Scan for the cell matching the given text and deliver its [x, y] coordinate at center. 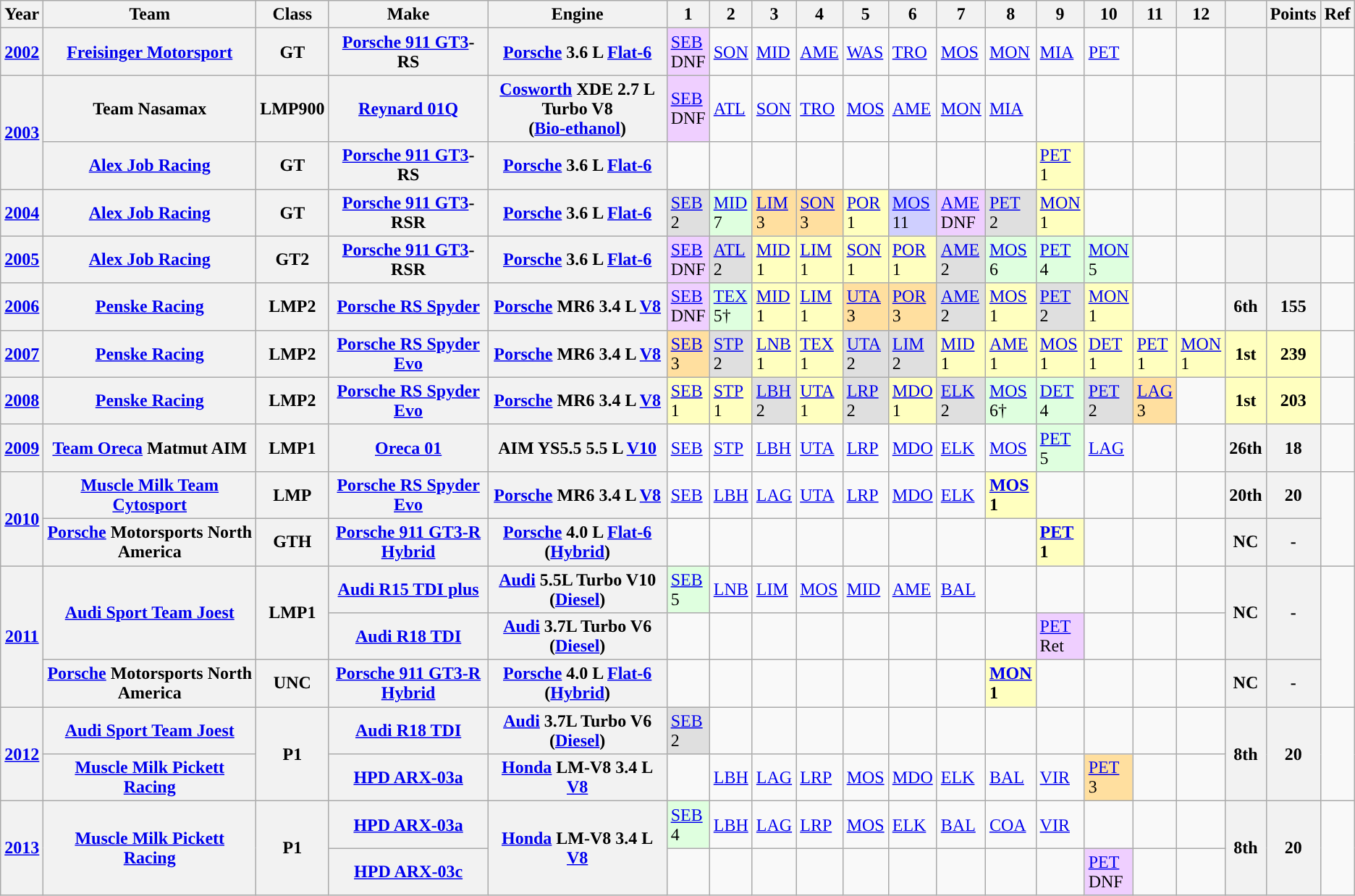
LIM2 [912, 353]
239 [1293, 353]
PETDNF [1109, 871]
GTH [292, 541]
7 [961, 14]
2006 [22, 307]
Engine [578, 14]
3 [774, 14]
STP2 [731, 353]
Porsche RS Spyder [408, 307]
Cosworth XDE 2.7 L Turbo V8(Bio-ethanol) [578, 109]
10 [1109, 14]
Team Oreca Matmut AIM [150, 447]
Points [1293, 14]
LNB [731, 589]
ATL [731, 109]
4 [819, 14]
2005 [22, 259]
UTA1 [819, 401]
1 [688, 14]
8 [1010, 14]
SEB3 [688, 353]
UNC [292, 683]
Make [408, 14]
Freisinger Motorsport [150, 52]
155 [1293, 307]
LIM [774, 589]
MDO1 [912, 401]
Audi 5.5L Turbo V10 (Diesel) [578, 589]
GT2 [292, 259]
UTA2 [866, 353]
MID7 [731, 213]
MOS6† [1010, 401]
Oreca 01 [408, 447]
Audi R15 TDI plus [408, 589]
HPD ARX-03c [408, 871]
STP [731, 447]
AIM YS5.5 5.5 L V10 [578, 447]
2009 [22, 447]
SEB1 [688, 401]
LIM3 [774, 213]
SEB4 [688, 825]
PET3 [1109, 777]
LMP [292, 495]
9 [1060, 14]
Muscle Milk Team Cytosport [150, 495]
2012 [22, 754]
STP1 [731, 401]
AME1 [1010, 353]
SON3 [819, 213]
LAG3 [1155, 401]
UTA3 [866, 307]
LNB1 [774, 353]
AMEDNF [961, 213]
Year [22, 14]
2 [731, 14]
COA [1010, 825]
18 [1293, 447]
20th [1246, 495]
Ref [1338, 14]
11 [1155, 14]
SON1 [866, 259]
PET5 [1060, 447]
2007 [22, 353]
SEB5 [688, 589]
WAS [866, 52]
DET1 [1109, 353]
2013 [22, 848]
ATL2 [731, 259]
POR3 [912, 307]
DET4 [1060, 401]
5 [866, 14]
MOS11 [912, 213]
2004 [22, 213]
Class [292, 14]
ELK2 [961, 401]
6 [912, 14]
MOS6 [1010, 259]
Reynard 01Q [408, 109]
6th [1246, 307]
2011 [22, 637]
2010 [22, 518]
LMP900 [292, 109]
LBH2 [774, 401]
LRP2 [866, 401]
TEX5† [731, 307]
MON5 [1109, 259]
2003 [22, 132]
26th [1246, 447]
PETRet [1060, 637]
2002 [22, 52]
TEX1 [819, 353]
PET [1109, 52]
Team [150, 14]
12 [1202, 14]
203 [1293, 401]
Team Nasamax [150, 109]
2008 [22, 401]
PET4 [1060, 259]
